Determine the (x, y) coordinate at the center of the cell enclosing the given text.  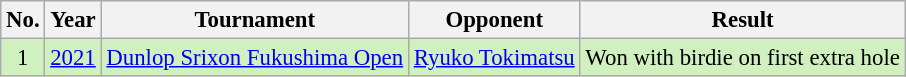
Tournament (254, 20)
Dunlop Srixon Fukushima Open (254, 58)
Opponent (494, 20)
2021 (73, 58)
Year (73, 20)
1 (23, 58)
Won with birdie on first extra hole (742, 58)
Result (742, 20)
No. (23, 20)
Ryuko Tokimatsu (494, 58)
